Detect which cell encompasses the target text, then output its [X, Y] center coordinate. 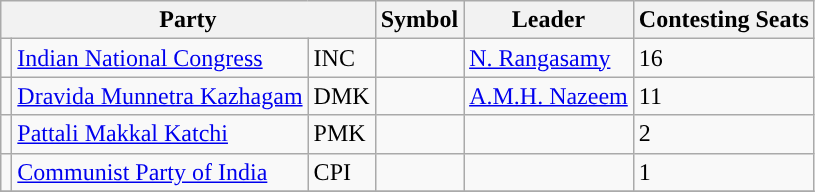
A.M.H. Nazeem [549, 96]
2 [724, 134]
PMK [342, 134]
16 [724, 58]
Symbol [419, 20]
DMK [342, 96]
CPI [342, 172]
Pattali Makkal Katchi [160, 134]
Party [188, 20]
Communist Party of India [160, 172]
Contesting Seats [724, 20]
N. Rangasamy [549, 58]
Dravida Munnetra Kazhagam [160, 96]
1 [724, 172]
Indian National Congress [160, 58]
11 [724, 96]
Leader [549, 20]
INC [342, 58]
